Scan for the cell matching the given text and deliver its [X, Y] coordinate at center. 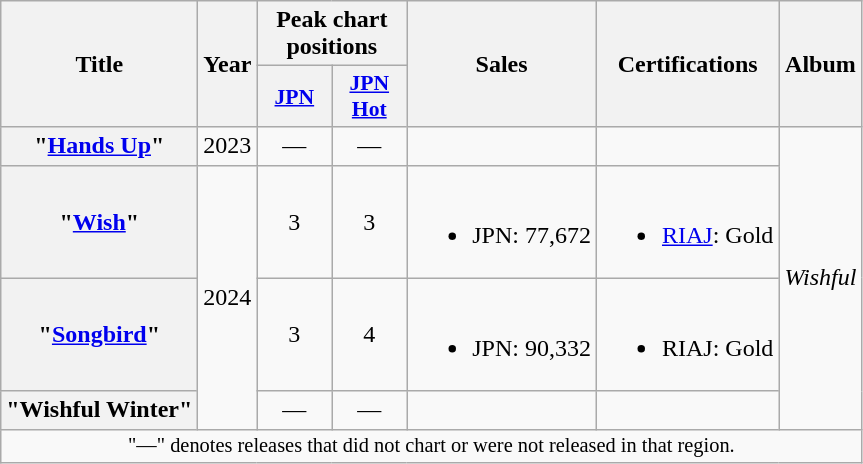
"Wish" [100, 222]
Album [820, 64]
4 [370, 334]
"Wishful Winter" [100, 410]
2023 [228, 146]
Year [228, 64]
JPNHot [370, 96]
Sales [502, 64]
Certifications [687, 64]
JPN: 90,332 [502, 334]
JPN: 77,672 [502, 222]
"Songbird" [100, 334]
"Hands Up" [100, 146]
Peak chart positions [332, 34]
JPN [294, 96]
2024 [228, 297]
Wishful [820, 278]
"—" denotes releases that did not chart or were not released in that region. [432, 446]
Title [100, 64]
